From the cell containing the given text, extract its center point as (x, y) coordinate. 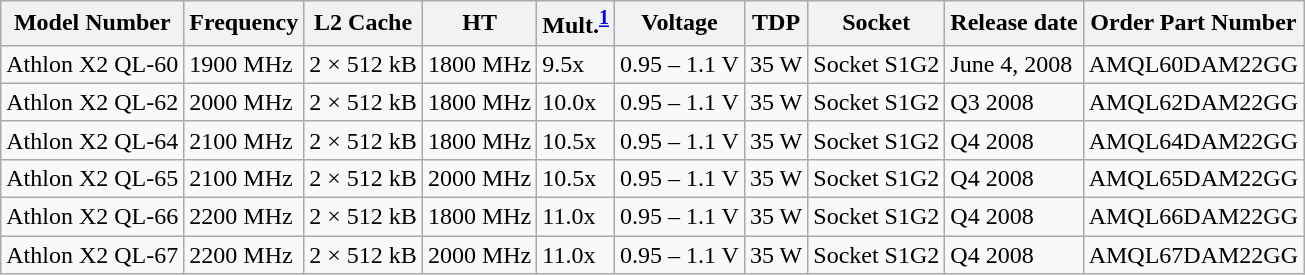
HT (479, 24)
June 4, 2008 (1014, 64)
Order Part Number (1193, 24)
Athlon X2 QL-65 (92, 178)
Release date (1014, 24)
Q3 2008 (1014, 102)
Socket (876, 24)
Voltage (680, 24)
Mult.1 (576, 24)
Model Number (92, 24)
AMQL65DAM22GG (1193, 178)
Frequency (244, 24)
AMQL60DAM22GG (1193, 64)
AMQL67DAM22GG (1193, 255)
AMQL64DAM22GG (1193, 140)
Athlon X2 QL-62 (92, 102)
Athlon X2 QL-64 (92, 140)
AMQL62DAM22GG (1193, 102)
L2 Cache (364, 24)
1900 MHz (244, 64)
Athlon X2 QL-66 (92, 217)
AMQL66DAM22GG (1193, 217)
TDP (776, 24)
10.0x (576, 102)
Athlon X2 QL-67 (92, 255)
Athlon X2 QL-60 (92, 64)
9.5x (576, 64)
